For the text-containing cell, return its midpoint in [x, y] coordinate format. 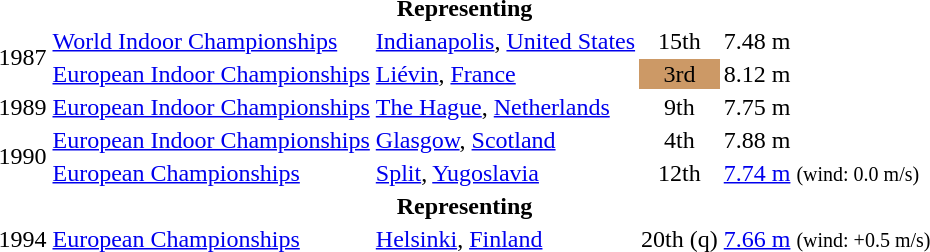
Glasgow, Scotland [505, 140]
Liévin, France [505, 74]
Split, Yugoslavia [505, 173]
3rd [680, 74]
The Hague, Netherlands [505, 107]
15th [680, 41]
Indianapolis, United States [505, 41]
World Indoor Championships [211, 41]
4th [680, 140]
9th [680, 107]
12th [680, 173]
European Championships [211, 173]
